Search for the cell housing the specified text and yield its [x, y] center coordinate. 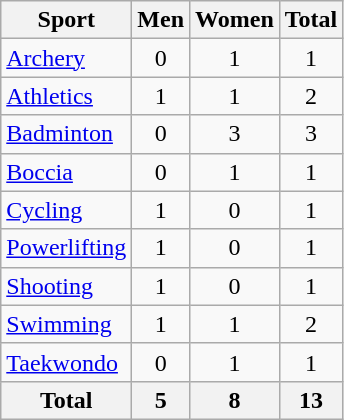
Sport [66, 20]
Boccia [66, 172]
Swimming [66, 324]
5 [161, 400]
Men [161, 20]
Taekwondo [66, 362]
13 [311, 400]
Cycling [66, 210]
Archery [66, 58]
Women [235, 20]
Shooting [66, 286]
Powerlifting [66, 248]
8 [235, 400]
Athletics [66, 96]
Badminton [66, 134]
